Pinpoint the cell where the given text exists, returning its (x, y) midpoint coordinate. 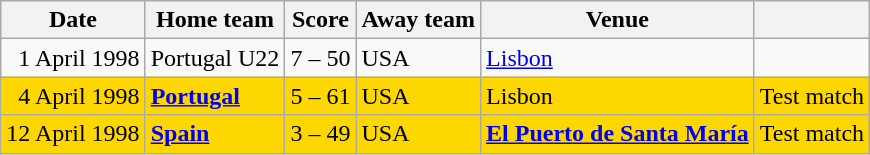
Spain (215, 134)
Venue (618, 20)
Date (73, 20)
4 April 1998 (73, 96)
Away team (418, 20)
7 – 50 (320, 58)
3 – 49 (320, 134)
5 – 61 (320, 96)
Home team (215, 20)
Score (320, 20)
1 April 1998 (73, 58)
Portugal U22 (215, 58)
Portugal (215, 96)
12 April 1998 (73, 134)
El Puerto de Santa María (618, 134)
